Detect which cell encompasses the target text, then output its (X, Y) center coordinate. 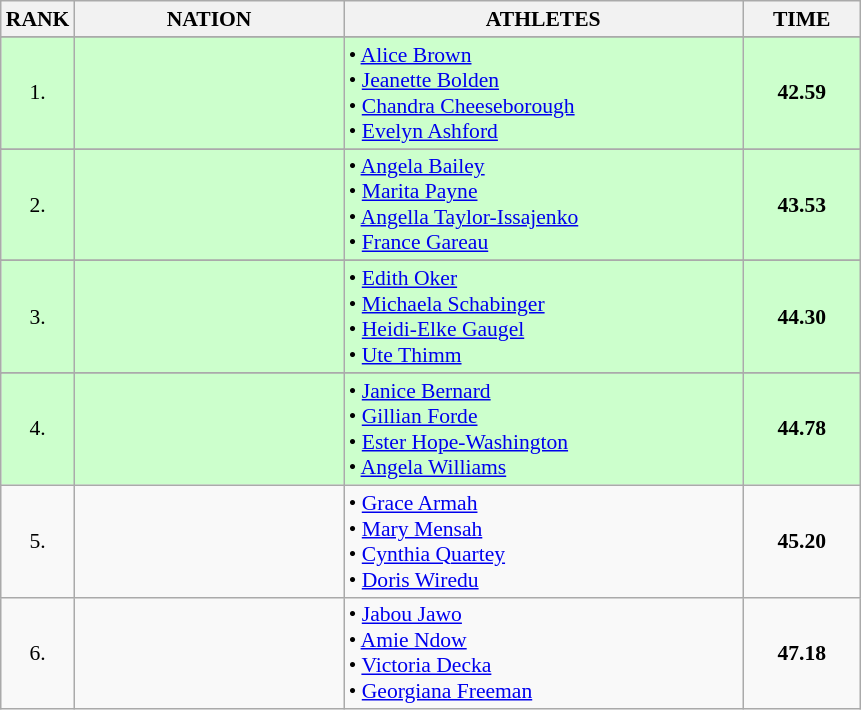
6. (38, 653)
• Jabou Jawo• Amie Ndow• Victoria Decka• Georgiana Freeman (544, 653)
47.18 (802, 653)
TIME (802, 19)
• Angela Bailey• Marita Payne• Angella Taylor-Issajenko• France Gareau (544, 205)
• Grace Armah• Mary Mensah• Cynthia Quartey• Doris Wiredu (544, 541)
RANK (38, 19)
43.53 (802, 205)
45.20 (802, 541)
• Edith Oker• Michaela Schabinger• Heidi-Elke Gaugel• Ute Thimm (544, 317)
4. (38, 429)
ATHLETES (544, 19)
44.30 (802, 317)
3. (38, 317)
44.78 (802, 429)
5. (38, 541)
NATION (208, 19)
• Janice Bernard• Gillian Forde• Ester Hope-Washington• Angela Williams (544, 429)
1. (38, 93)
2. (38, 205)
42.59 (802, 93)
• Alice Brown• Jeanette Bolden• Chandra Cheeseborough• Evelyn Ashford (544, 93)
